Pinpoint the cell where the given text exists, returning its [X, Y] midpoint coordinate. 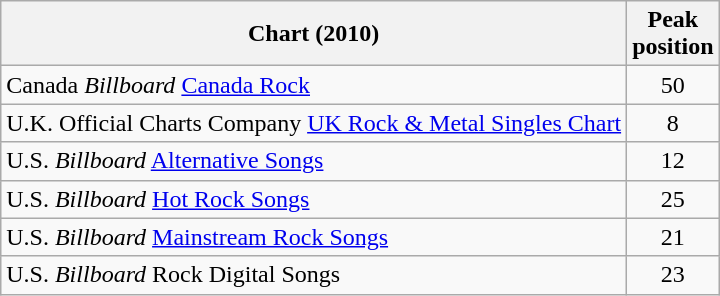
23 [673, 275]
Peakposition [673, 34]
U.S. Billboard Rock Digital Songs [314, 275]
25 [673, 199]
21 [673, 237]
U.S. Billboard Alternative Songs [314, 161]
U.S. Billboard Mainstream Rock Songs [314, 237]
U.S. Billboard Hot Rock Songs [314, 199]
12 [673, 161]
U.K. Official Charts Company UK Rock & Metal Singles Chart [314, 123]
50 [673, 85]
Canada Billboard Canada Rock [314, 85]
8 [673, 123]
Chart (2010) [314, 34]
